Return (X, Y) of the center of cell containing provided text 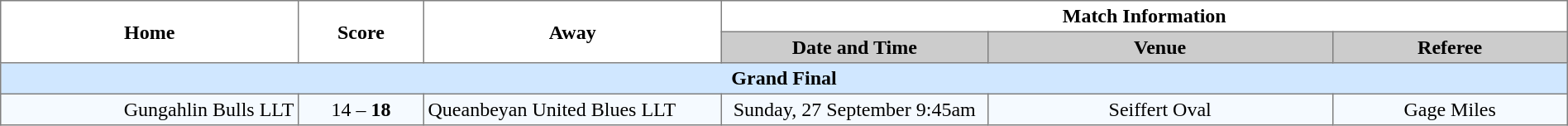
Seiffert Oval (1159, 109)
Gungahlin Bulls LLT (150, 109)
Away (572, 31)
Referee (1450, 47)
Grand Final (784, 79)
Sunday, 27 September 9:45am (854, 109)
Date and Time (854, 47)
Match Information (1145, 17)
14 – 18 (361, 109)
Venue (1159, 47)
Gage Miles (1450, 109)
Home (150, 31)
Queanbeyan United Blues LLT (572, 109)
Score (361, 31)
